Scan for the cell matching the given text and deliver its [x, y] coordinate at center. 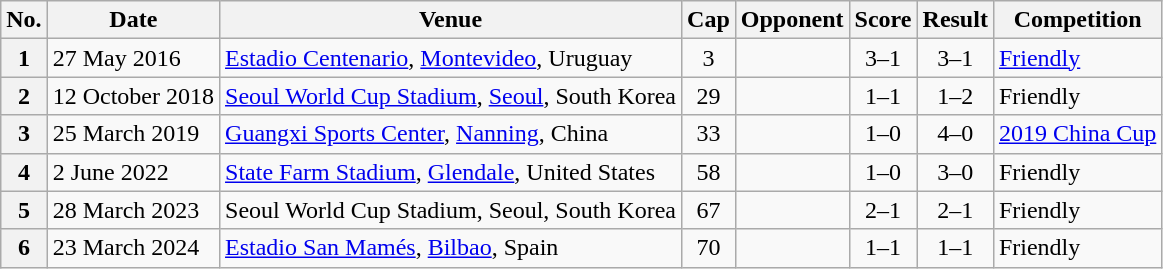
4 [24, 172]
27 May 2016 [133, 58]
25 March 2019 [133, 134]
Estadio San Mamés, Bilbao, Spain [451, 248]
Cap [709, 20]
12 October 2018 [133, 96]
3–0 [955, 172]
23 March 2024 [133, 248]
29 [709, 96]
Competition [1077, 20]
Estadio Centenario, Montevideo, Uruguay [451, 58]
Result [955, 20]
1 [24, 58]
State Farm Stadium, Glendale, United States [451, 172]
Opponent [792, 20]
67 [709, 210]
2 [24, 96]
Date [133, 20]
Guangxi Sports Center, Nanning, China [451, 134]
Venue [451, 20]
58 [709, 172]
No. [24, 20]
28 March 2023 [133, 210]
6 [24, 248]
70 [709, 248]
2 June 2022 [133, 172]
Score [883, 20]
5 [24, 210]
4–0 [955, 134]
1–2 [955, 96]
33 [709, 134]
2019 China Cup [1077, 134]
